Provide the (x, y) coordinate of the cell's center where the given text is located.  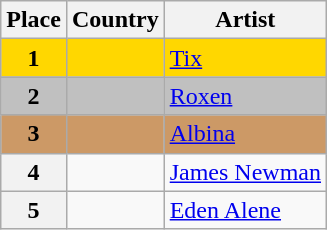
Roxen (245, 96)
1 (34, 58)
Artist (245, 20)
4 (34, 172)
Eden Alene (245, 210)
3 (34, 134)
Country (115, 20)
Place (34, 20)
Albina (245, 134)
2 (34, 96)
James Newman (245, 172)
Tix (245, 58)
5 (34, 210)
